Return [X, Y] of the center of cell containing provided text 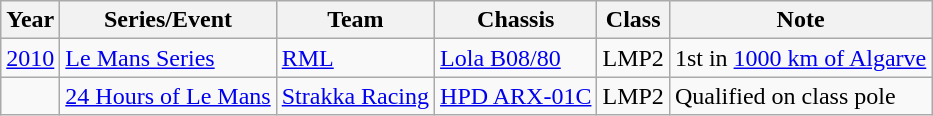
1st in 1000 km of Algarve [800, 58]
Year [30, 20]
Le Mans Series [168, 58]
HPD ARX-01C [516, 96]
24 Hours of Le Mans [168, 96]
RML [355, 58]
Qualified on class pole [800, 96]
2010 [30, 58]
Chassis [516, 20]
Team [355, 20]
Lola B08/80 [516, 58]
Series/Event [168, 20]
Note [800, 20]
Strakka Racing [355, 96]
Class [633, 20]
